Identify which cell holds the provided text, then report its [X, Y] central coordinate. 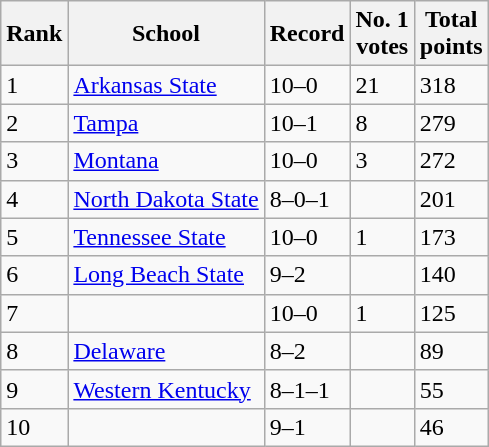
9–1 [307, 427]
8–0–1 [307, 199]
9–2 [307, 275]
Delaware [166, 351]
School [166, 34]
8–1–1 [307, 389]
Montana [166, 161]
Rank [34, 34]
10 [34, 427]
Record [307, 34]
4 [34, 199]
318 [451, 85]
7 [34, 313]
Tampa [166, 123]
Arkansas State [166, 85]
Tennessee State [166, 237]
5 [34, 237]
Long Beach State [166, 275]
No. 1votes [382, 34]
Totalpoints [451, 34]
10–1 [307, 123]
21 [382, 85]
6 [34, 275]
125 [451, 313]
46 [451, 427]
201 [451, 199]
Western Kentucky [166, 389]
89 [451, 351]
55 [451, 389]
8–2 [307, 351]
9 [34, 389]
North Dakota State [166, 199]
173 [451, 237]
279 [451, 123]
140 [451, 275]
2 [34, 123]
272 [451, 161]
